Extract the (x, y) coordinate from the center of the cell holding the provided text.  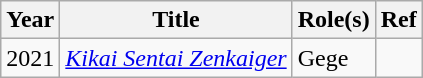
2021 (30, 58)
Title (176, 20)
Kikai Sentai Zenkaiger (176, 58)
Year (30, 20)
Ref (398, 20)
Role(s) (334, 20)
Gege (334, 58)
